Find where the given text appears and provide that cell's center as (X, Y) coordinate. 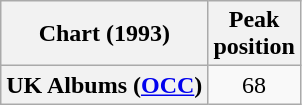
UK Albums (OCC) (104, 85)
Chart (1993) (104, 34)
68 (254, 85)
Peakposition (254, 34)
